Return (X, Y) of the center of cell containing provided text 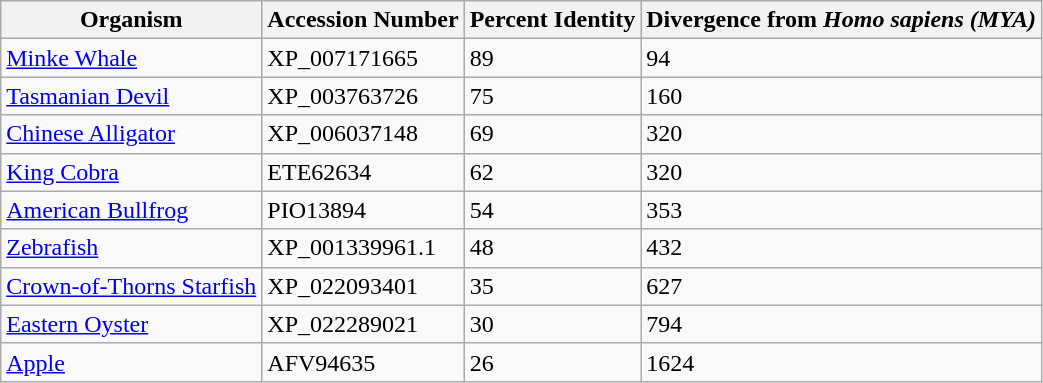
Chinese Alligator (132, 134)
Minke Whale (132, 58)
King Cobra (132, 172)
160 (842, 96)
XP_022093401 (363, 286)
Apple (132, 362)
69 (552, 134)
XP_007171665 (363, 58)
627 (842, 286)
American Bullfrog (132, 210)
Eastern Oyster (132, 324)
XP_022289021 (363, 324)
XP_001339961.1 (363, 248)
26 (552, 362)
XP_003763726 (363, 96)
AFV94635 (363, 362)
Zebrafish (132, 248)
1624 (842, 362)
XP_006037148 (363, 134)
432 (842, 248)
89 (552, 58)
Crown-of-Thorns Starfish (132, 286)
30 (552, 324)
48 (552, 248)
353 (842, 210)
75 (552, 96)
94 (842, 58)
ETE62634 (363, 172)
Accession Number (363, 20)
54 (552, 210)
Divergence from Homo sapiens (MYA) (842, 20)
Tasmanian Devil (132, 96)
35 (552, 286)
Organism (132, 20)
PIO13894 (363, 210)
Percent Identity (552, 20)
62 (552, 172)
794 (842, 324)
